Return the (x, y) coordinate for the center point of the cell that contains the specified text.  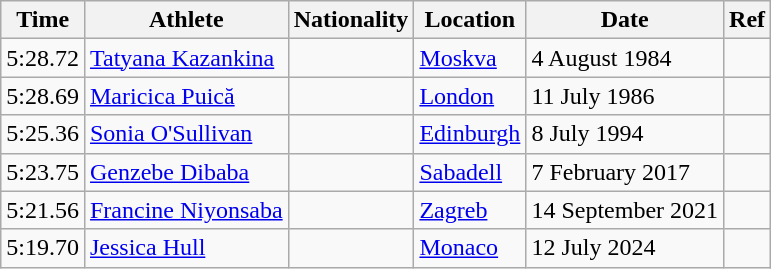
8 July 1994 (625, 134)
Genzebe Dibaba (186, 172)
5:19.70 (43, 248)
14 September 2021 (625, 210)
Time (43, 20)
Moskva (470, 58)
12 July 2024 (625, 248)
Edinburgh (470, 134)
Date (625, 20)
Nationality (351, 20)
7 February 2017 (625, 172)
Jessica Hull (186, 248)
London (470, 96)
4 August 1984 (625, 58)
Tatyana Kazankina (186, 58)
Maricica Puică (186, 96)
Zagreb (470, 210)
11 July 1986 (625, 96)
Location (470, 20)
Sabadell (470, 172)
5:25.36 (43, 134)
5:28.69 (43, 96)
Athlete (186, 20)
Francine Niyonsaba (186, 210)
5:21.56 (43, 210)
Ref (748, 20)
5:28.72 (43, 58)
5:23.75 (43, 172)
Monaco (470, 248)
Sonia O'Sullivan (186, 134)
